Find where the given text appears and provide that cell's center as (X, Y) coordinate. 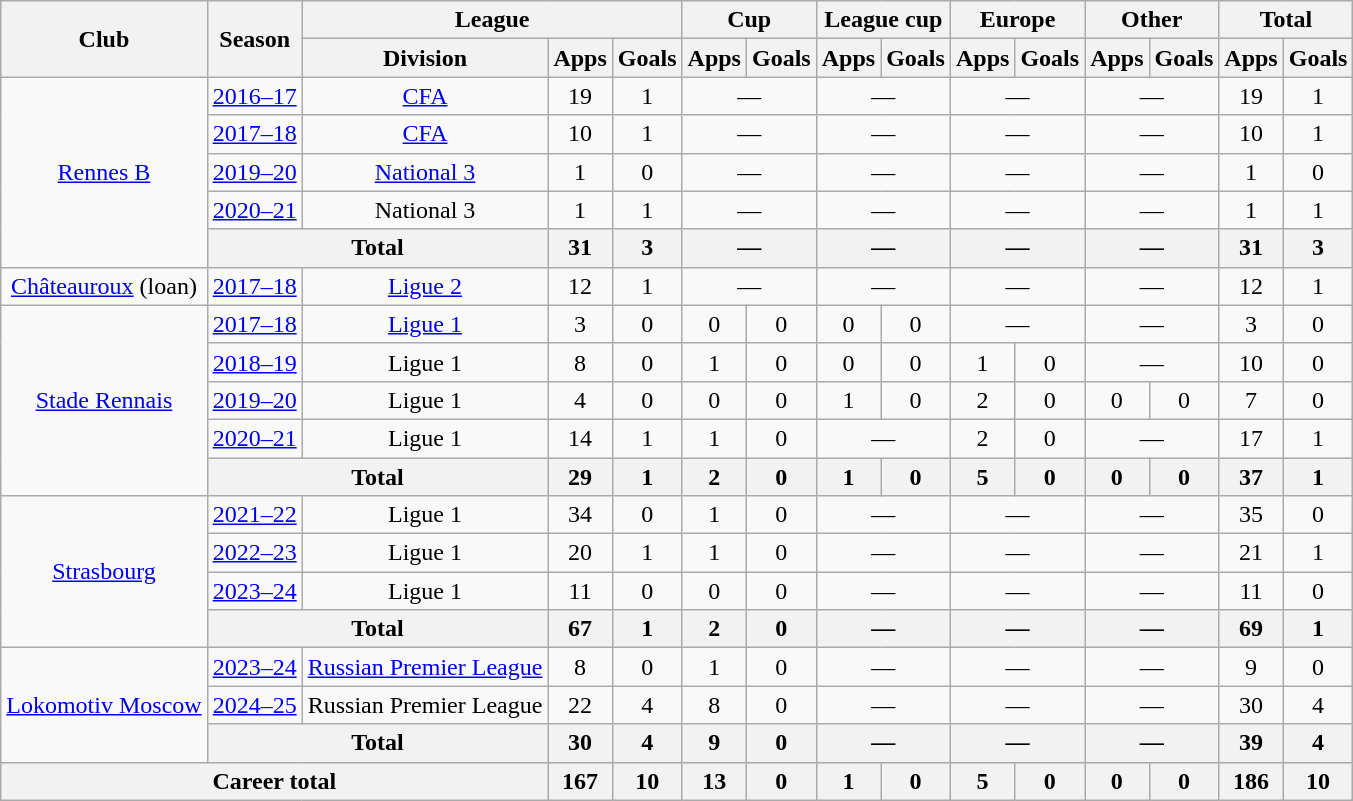
Club (104, 39)
14 (580, 438)
167 (580, 781)
35 (1251, 515)
39 (1251, 743)
Strasbourg (104, 572)
Ligue 2 (425, 286)
2024–25 (254, 705)
Rennes B (104, 172)
69 (1251, 629)
Season (254, 39)
Stade Rennais (104, 400)
Cup (749, 20)
34 (580, 515)
Châteauroux (loan) (104, 286)
2022–23 (254, 553)
13 (714, 781)
Europe (1017, 20)
29 (580, 477)
Other (1152, 20)
2016–17 (254, 96)
186 (1251, 781)
20 (580, 553)
21 (1251, 553)
League cup (883, 20)
2021–22 (254, 515)
17 (1251, 438)
67 (580, 629)
2018–19 (254, 362)
22 (580, 705)
Division (425, 58)
37 (1251, 477)
Career total (274, 781)
7 (1251, 400)
League (492, 20)
Lokomotiv Moscow (104, 705)
